Determine the (x, y) coordinate at the center of the cell enclosing the given text.  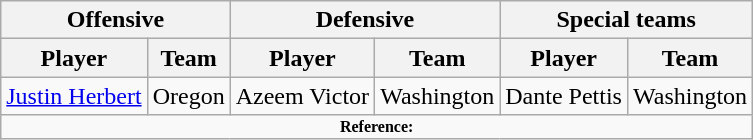
Offensive (116, 20)
Justin Herbert (74, 96)
Oregon (188, 96)
Defensive (365, 20)
Special teams (626, 20)
Dante Pettis (564, 96)
Azeem Victor (302, 96)
Reference: (377, 127)
